Output the (X, Y) coordinate of the center of the cell containing the given text.  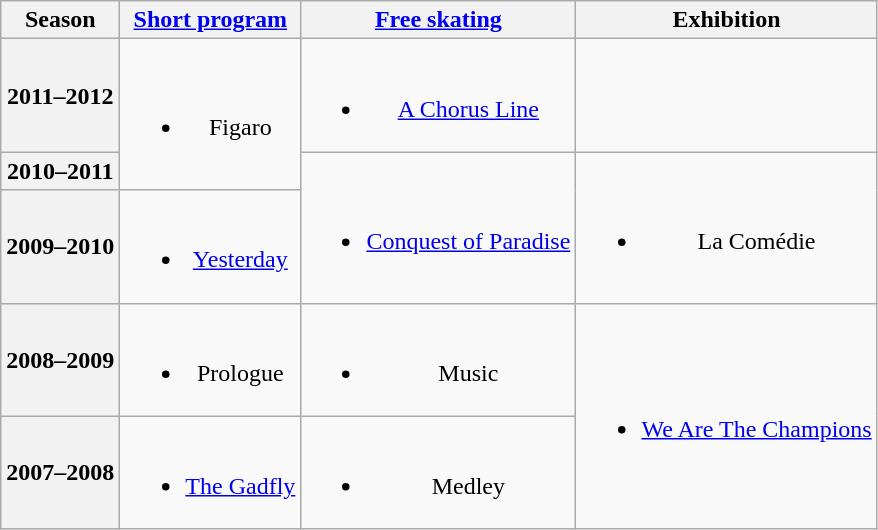
2009–2010 (60, 246)
Conquest of Paradise (438, 228)
A Chorus Line (438, 96)
Yesterday (210, 246)
2011–2012 (60, 96)
La Comédie (726, 228)
Figaro (210, 114)
Season (60, 20)
Medley (438, 472)
Short program (210, 20)
2008–2009 (60, 360)
Prologue (210, 360)
Free skating (438, 20)
The Gadfly (210, 472)
We Are The Champions (726, 416)
Exhibition (726, 20)
2007–2008 (60, 472)
Music (438, 360)
2010–2011 (60, 171)
